From the cell containing the given text, extract its center point as [X, Y] coordinate. 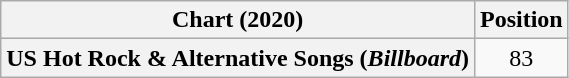
Chart (2020) [238, 20]
Position [521, 20]
83 [521, 58]
US Hot Rock & Alternative Songs (Billboard) [238, 58]
